Output the (X, Y) coordinate of the center of the cell containing the given text.  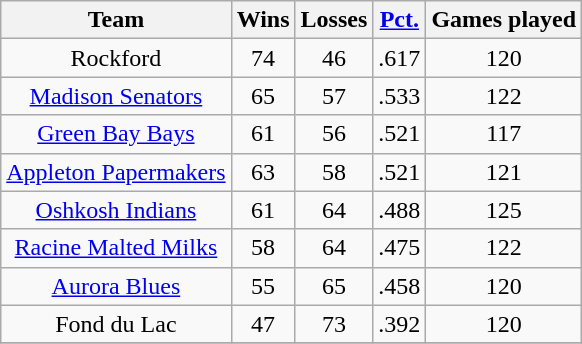
Games played (504, 20)
56 (334, 134)
Madison Senators (116, 96)
.392 (400, 324)
Rockford (116, 58)
Team (116, 20)
Aurora Blues (116, 286)
.475 (400, 248)
47 (263, 324)
121 (504, 172)
55 (263, 286)
Wins (263, 20)
46 (334, 58)
57 (334, 96)
.533 (400, 96)
Appleton Papermakers (116, 172)
.458 (400, 286)
74 (263, 58)
.617 (400, 58)
Pct. (400, 20)
73 (334, 324)
Oshkosh Indians (116, 210)
Losses (334, 20)
Fond du Lac (116, 324)
125 (504, 210)
Green Bay Bays (116, 134)
.488 (400, 210)
117 (504, 134)
Racine Malted Milks (116, 248)
63 (263, 172)
